Detect which cell encompasses the target text, then output its [X, Y] center coordinate. 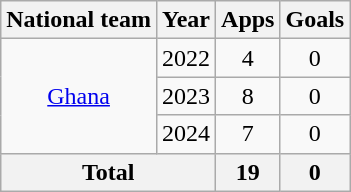
Ghana [79, 96]
Goals [315, 20]
National team [79, 20]
Apps [248, 20]
2024 [186, 134]
Year [186, 20]
2022 [186, 58]
8 [248, 96]
4 [248, 58]
2023 [186, 96]
Total [108, 172]
7 [248, 134]
19 [248, 172]
